Pinpoint the cell where the given text exists, returning its [X, Y] midpoint coordinate. 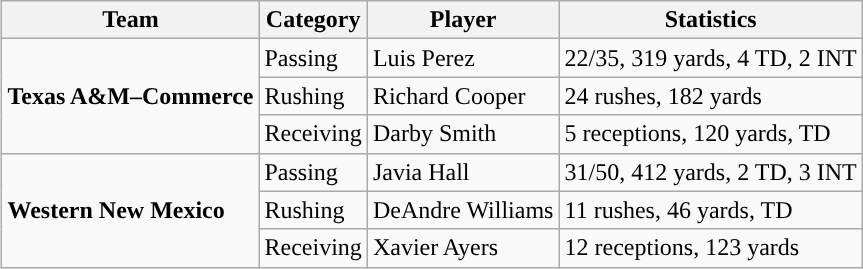
DeAndre Williams [463, 210]
24 rushes, 182 yards [710, 96]
Darby Smith [463, 134]
Texas A&M–Commerce [130, 96]
12 receptions, 123 yards [710, 248]
Xavier Ayers [463, 248]
Richard Cooper [463, 96]
Javia Hall [463, 172]
11 rushes, 46 yards, TD [710, 210]
Western New Mexico [130, 210]
Team [130, 20]
Category [313, 20]
31/50, 412 yards, 2 TD, 3 INT [710, 172]
22/35, 319 yards, 4 TD, 2 INT [710, 58]
5 receptions, 120 yards, TD [710, 134]
Player [463, 20]
Luis Perez [463, 58]
Statistics [710, 20]
